Scan for the cell matching the given text and deliver its [X, Y] coordinate at center. 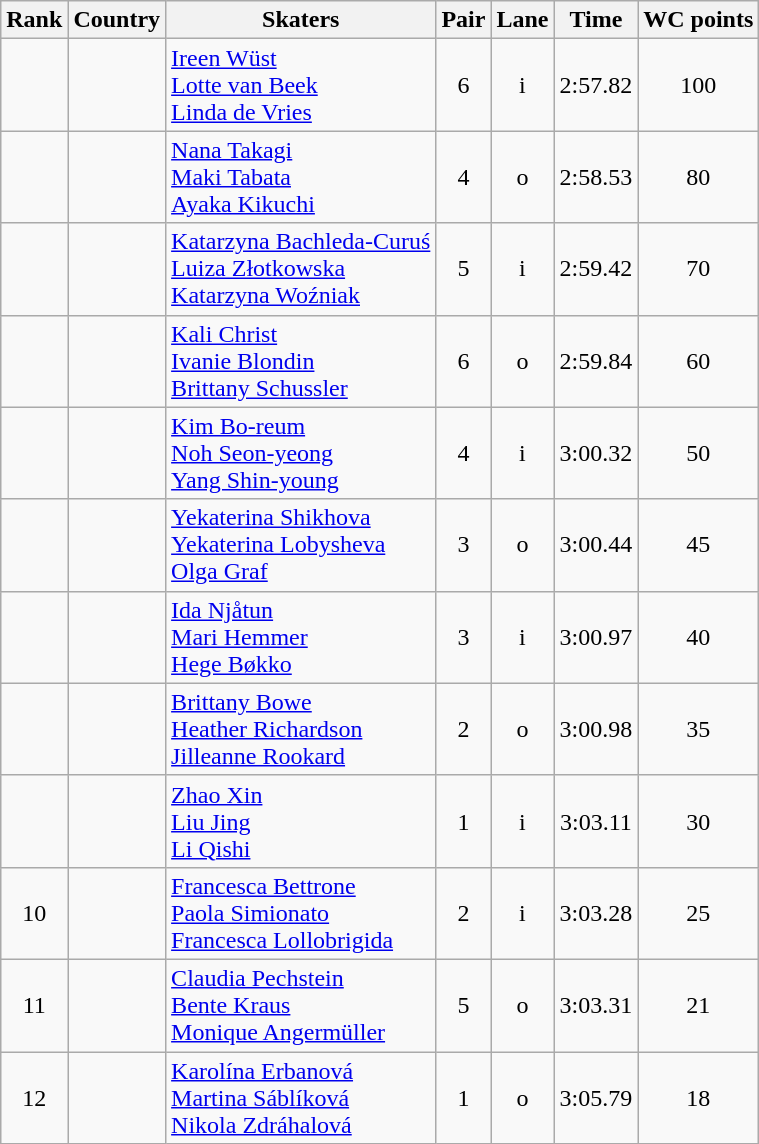
2:59.42 [596, 269]
Kim Bo-reumNoh Seon-yeongYang Shin-young [301, 453]
Katarzyna Bachleda-CuruśLuiza ZłotkowskaKatarzyna Woźniak [301, 269]
Time [596, 20]
3:00.98 [596, 729]
Pair [464, 20]
Karolína ErbanováMartina SáblíkováNikola Zdráhalová [301, 1098]
3:03.31 [596, 1005]
Claudia PechsteinBente KrausMonique Angermüller [301, 1005]
Country [117, 20]
Nana TakagiMaki TabataAyaka Kikuchi [301, 177]
10 [34, 913]
Lane [522, 20]
WC points [698, 20]
50 [698, 453]
Francesca BettronePaola SimionatoFrancesca Lollobrigida [301, 913]
30 [698, 821]
18 [698, 1098]
3:03.11 [596, 821]
45 [698, 545]
Yekaterina ShikhovaYekaterina LobyshevaOlga Graf [301, 545]
Kali ChristIvanie BlondinBrittany Schussler [301, 361]
12 [34, 1098]
80 [698, 177]
3:05.79 [596, 1098]
25 [698, 913]
21 [698, 1005]
40 [698, 637]
2:57.82 [596, 85]
3:00.97 [596, 637]
11 [34, 1005]
3:00.32 [596, 453]
35 [698, 729]
Brittany BoweHeather RichardsonJilleanne Rookard [301, 729]
Zhao XinLiu JingLi Qishi [301, 821]
Ida NjåtunMari HemmerHege Bøkko [301, 637]
3:00.44 [596, 545]
3:03.28 [596, 913]
100 [698, 85]
Ireen WüstLotte van BeekLinda de Vries [301, 85]
2:59.84 [596, 361]
2:58.53 [596, 177]
Rank [34, 20]
Skaters [301, 20]
70 [698, 269]
60 [698, 361]
